From the cell containing the given text, extract its center point as [X, Y] coordinate. 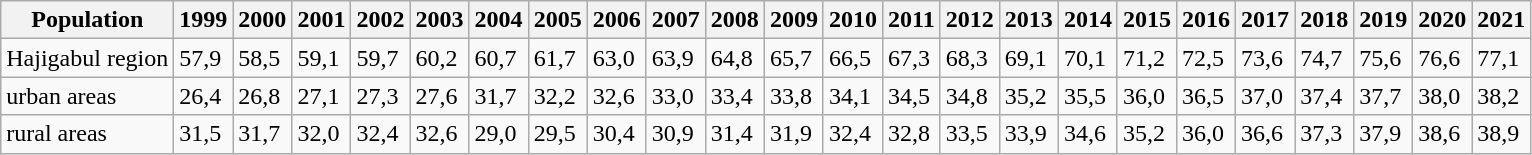
2005 [558, 20]
38,6 [1442, 134]
37,4 [1324, 96]
2009 [794, 20]
60,2 [440, 58]
36,6 [1266, 134]
Hajigabul region [88, 58]
38,9 [1502, 134]
urban areas [88, 96]
31,9 [794, 134]
27,1 [322, 96]
75,6 [1384, 58]
2000 [262, 20]
72,5 [1206, 58]
35,5 [1088, 96]
27,6 [440, 96]
2020 [1442, 20]
30,9 [676, 134]
76,6 [1442, 58]
27,3 [380, 96]
2003 [440, 20]
33,9 [1028, 134]
31,4 [734, 134]
34,6 [1088, 134]
38,0 [1442, 96]
64,8 [734, 58]
2002 [380, 20]
73,6 [1266, 58]
70,1 [1088, 58]
68,3 [970, 58]
32,0 [322, 134]
66,5 [852, 58]
31,5 [204, 134]
2007 [676, 20]
1999 [204, 20]
69,1 [1028, 58]
2008 [734, 20]
33,4 [734, 96]
63,9 [676, 58]
2021 [1502, 20]
37,3 [1324, 134]
63,0 [616, 58]
65,7 [794, 58]
rural areas [88, 134]
2017 [1266, 20]
37,9 [1384, 134]
74,7 [1324, 58]
58,5 [262, 58]
34,5 [912, 96]
61,7 [558, 58]
26,8 [262, 96]
Population [88, 20]
2013 [1028, 20]
2011 [912, 20]
2012 [970, 20]
2018 [1324, 20]
29,0 [498, 134]
71,2 [1146, 58]
59,1 [322, 58]
2001 [322, 20]
34,8 [970, 96]
30,4 [616, 134]
59,7 [380, 58]
67,3 [912, 58]
37,7 [1384, 96]
57,9 [204, 58]
60,7 [498, 58]
32,8 [912, 134]
77,1 [1502, 58]
2015 [1146, 20]
38,2 [1502, 96]
2010 [852, 20]
2004 [498, 20]
37,0 [1266, 96]
2016 [1206, 20]
26,4 [204, 96]
33,0 [676, 96]
33,5 [970, 134]
2014 [1088, 20]
29,5 [558, 134]
36,5 [1206, 96]
2006 [616, 20]
2019 [1384, 20]
32,2 [558, 96]
33,8 [794, 96]
34,1 [852, 96]
